Detect which cell encompasses the target text, then output its [x, y] center coordinate. 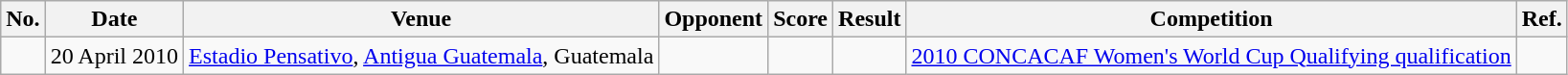
Estadio Pensativo, Antigua Guatemala, Guatemala [421, 56]
Score [801, 19]
Opponent [714, 19]
No. [23, 19]
Competition [1211, 19]
2010 CONCACAF Women's World Cup Qualifying qualification [1211, 56]
Date [114, 19]
Ref. [1542, 19]
Result [870, 19]
Venue [421, 19]
20 April 2010 [114, 56]
